Determine the [X, Y] coordinate at the center of the cell enclosing the given text.  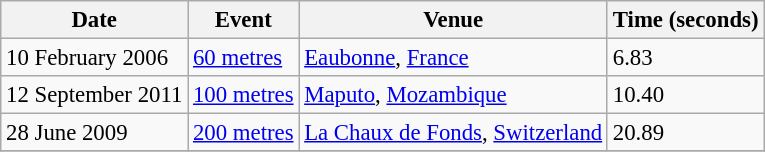
La Chaux de Fonds, Switzerland [454, 133]
6.83 [685, 58]
100 metres [244, 95]
200 metres [244, 133]
20.89 [685, 133]
Time (seconds) [685, 20]
10.40 [685, 95]
12 September 2011 [94, 95]
Event [244, 20]
28 June 2009 [94, 133]
Maputo, Mozambique [454, 95]
60 metres [244, 58]
Date [94, 20]
10 February 2006 [94, 58]
Venue [454, 20]
Eaubonne, France [454, 58]
